Output the [X, Y] coordinate of the center of the cell containing the given text.  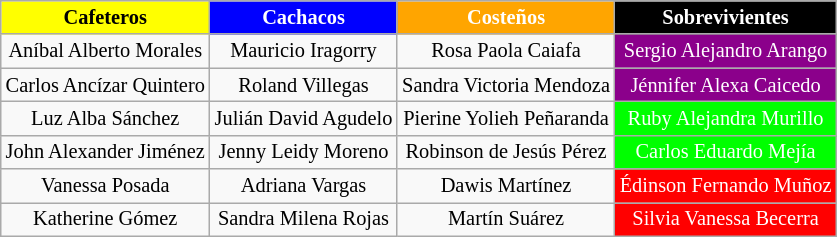
Pierine Yolieh Peñaranda [506, 118]
Luz Alba Sánchez [106, 118]
Silvia Vanessa Becerra [726, 219]
Julián David Agudelo [304, 118]
Martín Suárez [506, 219]
Adriana Vargas [304, 186]
Cachacos [304, 17]
Vanessa Posada [106, 186]
Sergio Alejandro Arango [726, 51]
John Alexander Jiménez [106, 152]
Sandra Victoria Mendoza [506, 85]
Carlos Ancízar Quintero [106, 85]
Robinson de Jesús Pérez [506, 152]
Jénnifer Alexa Caicedo [726, 85]
Édinson Fernando Muñoz [726, 186]
Rosa Paola Caiafa [506, 51]
Roland Villegas [304, 85]
Cafeteros [106, 17]
Mauricio Iragorry [304, 51]
Carlos Eduardo Mejía [726, 152]
Ruby Alejandra Murillo [726, 118]
Sandra Milena Rojas [304, 219]
Aníbal Alberto Morales [106, 51]
Costeños [506, 17]
Dawis Martínez [506, 186]
Katherine Gómez [106, 219]
Sobrevivientes [726, 17]
Jenny Leidy Moreno [304, 152]
